Find where the given text appears and provide that cell's center as (x, y) coordinate. 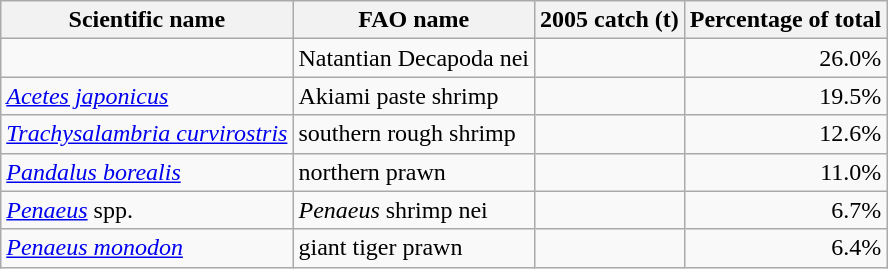
FAO name (414, 20)
Acetes japonicus (147, 96)
Penaeus shrimp nei (414, 210)
southern rough shrimp (414, 134)
2005 catch (t) (610, 20)
11.0% (786, 172)
6.7% (786, 210)
giant tiger prawn (414, 248)
Penaeus spp. (147, 210)
Akiami paste shrimp (414, 96)
6.4% (786, 248)
Penaeus monodon (147, 248)
19.5% (786, 96)
Trachysalambria curvirostris (147, 134)
northern prawn (414, 172)
Natantian Decapoda nei (414, 58)
12.6% (786, 134)
Scientific name (147, 20)
Percentage of total (786, 20)
26.0% (786, 58)
Pandalus borealis (147, 172)
